For the text-containing cell, return its midpoint in [x, y] coordinate format. 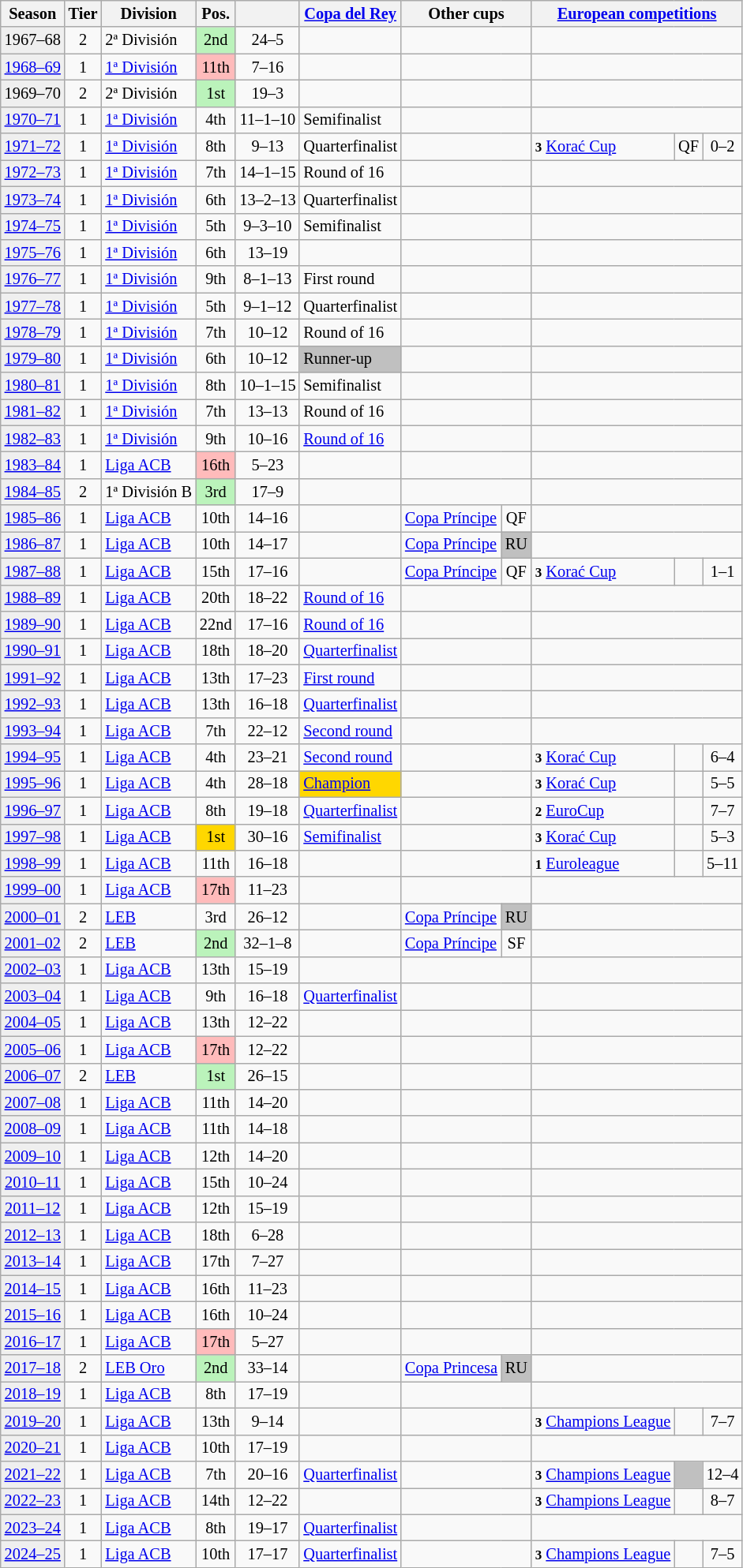
32–1–8 [267, 943]
9–13 [267, 147]
28–18 [267, 784]
1989–90 [33, 624]
5–3 [722, 837]
23–21 [267, 758]
1995–96 [33, 784]
19–17 [267, 1528]
17–23 [267, 678]
1980–81 [33, 386]
2013–14 [33, 1262]
14th [216, 1501]
8–1–13 [267, 279]
LEB Oro [148, 1368]
1972–73 [33, 173]
2014–15 [33, 1289]
Season [33, 13]
18–20 [267, 651]
1 Euroleague [603, 863]
1993–94 [33, 731]
1990–91 [33, 651]
2009–10 [33, 1156]
11–1–10 [267, 120]
SF [516, 943]
1988–89 [33, 598]
Tier [84, 13]
10–16 [267, 439]
2007–08 [33, 1102]
1991–92 [33, 678]
6–28 [267, 1236]
13–2–13 [267, 200]
1997–98 [33, 837]
1986–87 [33, 544]
14–1–15 [267, 173]
Division [148, 13]
1987–88 [33, 571]
33–14 [267, 1368]
2 EuroCup [603, 810]
European competitions [636, 13]
12–4 [722, 1474]
7–27 [267, 1262]
Pos. [216, 13]
2005–06 [33, 1050]
14–16 [267, 518]
1977–78 [33, 306]
1985–86 [33, 518]
30–16 [267, 837]
Copa del Rey [351, 13]
1998–99 [33, 863]
Runner-up [351, 359]
22–12 [267, 731]
1979–80 [33, 359]
1976–77 [33, 279]
20–16 [267, 1474]
2021–22 [33, 1474]
2016–17 [33, 1342]
2001–02 [33, 943]
2019–20 [33, 1421]
22nd [216, 624]
10–1–15 [267, 386]
2002–03 [33, 970]
5–11 [722, 863]
1982–83 [33, 439]
18–22 [267, 598]
1984–85 [33, 492]
1ª División B [148, 492]
7–5 [722, 1554]
13–19 [267, 253]
6–4 [722, 758]
1970–71 [33, 120]
2017–18 [33, 1368]
1974–75 [33, 226]
Copa Princesa [452, 1368]
2018–19 [33, 1394]
24–5 [267, 40]
9–3–10 [267, 226]
2011–12 [33, 1209]
1983–84 [33, 465]
1968–69 [33, 67]
7–16 [267, 67]
2003–04 [33, 997]
5–23 [267, 465]
2023–24 [33, 1528]
0–2 [722, 147]
1975–76 [33, 253]
1996–97 [33, 810]
1–1 [722, 571]
14–17 [267, 544]
1969–70 [33, 93]
1967–68 [33, 40]
8–7 [722, 1501]
Other cups [466, 13]
1978–79 [33, 332]
14–18 [267, 1129]
2008–09 [33, 1129]
19–18 [267, 810]
1992–93 [33, 704]
2000–01 [33, 917]
26–12 [267, 917]
2020–21 [33, 1448]
5–27 [267, 1342]
2006–07 [33, 1076]
2015–16 [33, 1315]
5–5 [722, 784]
2004–05 [33, 1023]
2022–23 [33, 1501]
26–15 [267, 1076]
2024–25 [33, 1554]
13–13 [267, 412]
1994–95 [33, 758]
19–3 [267, 93]
9–1–12 [267, 306]
1999–00 [33, 890]
Champion [351, 784]
9–14 [267, 1421]
17–17 [267, 1554]
20th [216, 598]
1981–82 [33, 412]
2012–13 [33, 1236]
1971–72 [33, 147]
1973–74 [33, 200]
2010–11 [33, 1182]
17–9 [267, 492]
